Return the (X, Y) coordinate for the center point of the cell that contains the specified text.  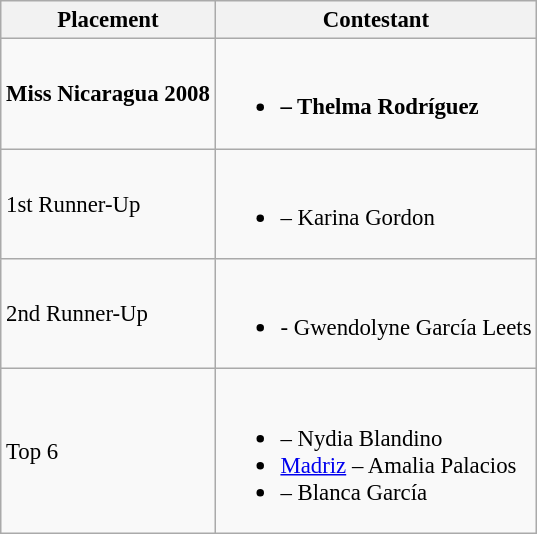
Miss Nicaragua 2008 (108, 94)
Contestant (376, 20)
- Gwendolyne García Leets (376, 314)
Placement (108, 20)
1st Runner-Up (108, 204)
– Nydia Blandino Madriz – Amalia Palacios – Blanca García (376, 451)
– Karina Gordon (376, 204)
– Thelma Rodríguez (376, 94)
2nd Runner-Up (108, 314)
Top 6 (108, 451)
